Output the (x, y) coordinate of the center of the cell containing the given text.  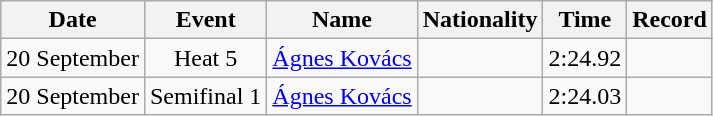
Semifinal 1 (205, 96)
Time (585, 20)
Record (670, 20)
Date (73, 20)
2:24.92 (585, 58)
Heat 5 (205, 58)
Event (205, 20)
Name (342, 20)
Nationality (480, 20)
2:24.03 (585, 96)
